From the cell containing the given text, extract its center point as [X, Y] coordinate. 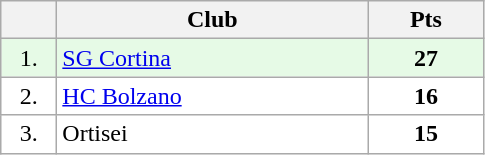
2. [29, 96]
3. [29, 134]
16 [426, 96]
Club [212, 20]
SG Cortina [212, 58]
Ortisei [212, 134]
27 [426, 58]
Pts [426, 20]
HC Bolzano [212, 96]
1. [29, 58]
15 [426, 134]
